For the text-containing cell, return its midpoint in (X, Y) coordinate format. 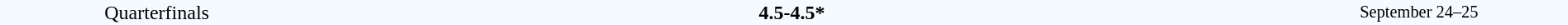
4.5-4.5* (791, 12)
September 24–25 (1419, 12)
Quarterfinals (157, 12)
